From the cell containing the given text, extract its center point as (X, Y) coordinate. 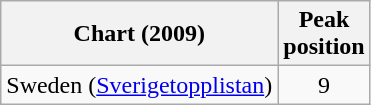
9 (324, 85)
Sweden (Sverigetopplistan) (140, 85)
Peakposition (324, 34)
Chart (2009) (140, 34)
